For the text-containing cell, return its midpoint in [x, y] coordinate format. 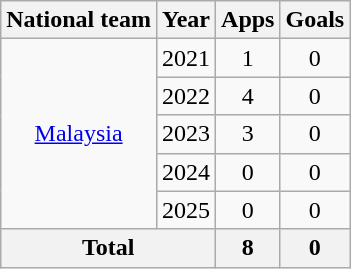
Total [108, 248]
2022 [186, 96]
Malaysia [79, 134]
1 [248, 58]
8 [248, 248]
2024 [186, 172]
2023 [186, 134]
Goals [315, 20]
2021 [186, 58]
National team [79, 20]
Apps [248, 20]
2025 [186, 210]
Year [186, 20]
3 [248, 134]
4 [248, 96]
